Return (X, Y) of the center of cell containing provided text 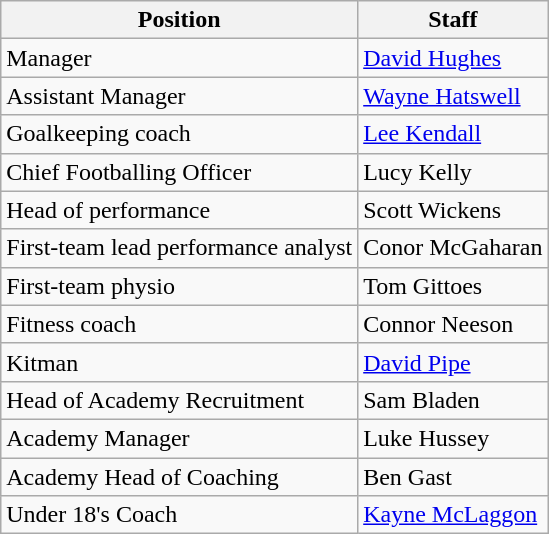
First-team physio (180, 286)
Ben Gast (453, 477)
Position (180, 20)
Under 18's Coach (180, 515)
Luke Hussey (453, 438)
Assistant Manager (180, 96)
Chief Footballing Officer (180, 172)
Tom Gittoes (453, 286)
Wayne Hatswell (453, 96)
David Pipe (453, 362)
Lee Kendall (453, 134)
Conor McGaharan (453, 248)
Scott Wickens (453, 210)
Kayne McLaggon (453, 515)
Staff (453, 20)
Connor Neeson (453, 324)
Head of performance (180, 210)
Goalkeeping coach (180, 134)
Kitman (180, 362)
Lucy Kelly (453, 172)
Fitness coach (180, 324)
David Hughes (453, 58)
Academy Manager (180, 438)
Academy Head of Coaching (180, 477)
Head of Academy Recruitment (180, 400)
Manager (180, 58)
Sam Bladen (453, 400)
First-team lead performance analyst (180, 248)
